Return (x, y) of the center of cell containing provided text 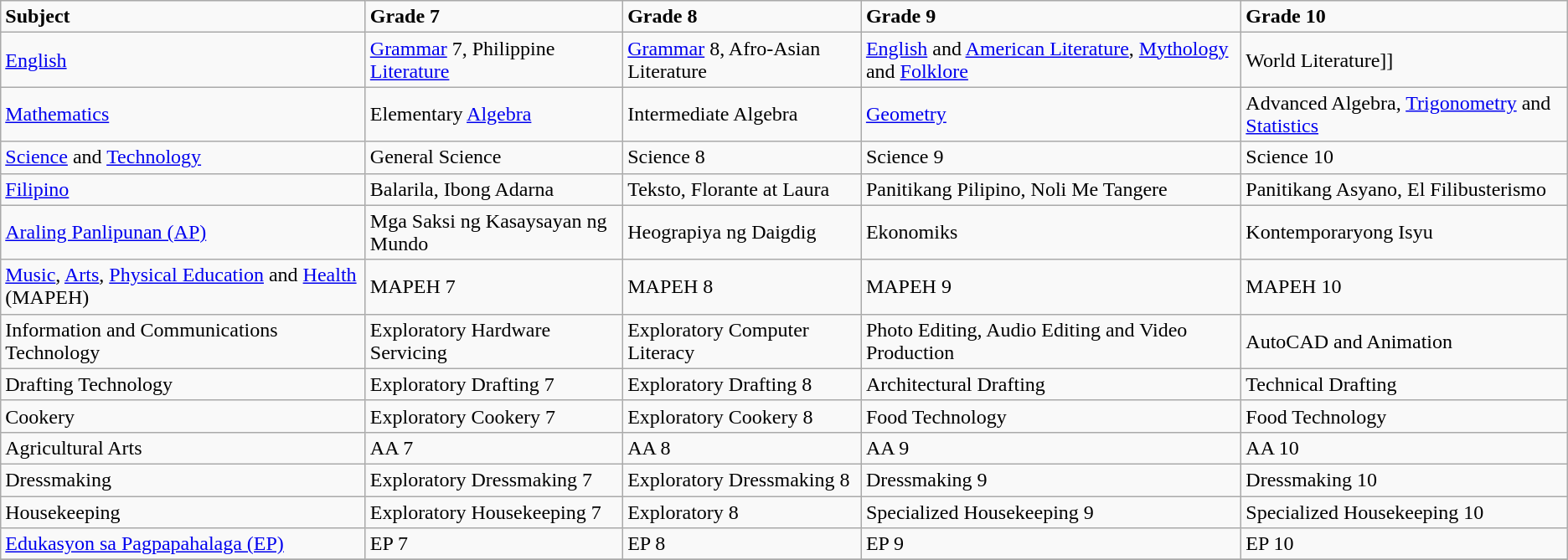
Housekeeping (183, 511)
English (183, 60)
Grade 9 (1050, 17)
MAPEH 7 (494, 286)
Exploratory Drafting 7 (494, 384)
Grade 10 (1404, 17)
Kontemporaryong Isyu (1404, 233)
Technical Drafting (1404, 384)
Science and Technology (183, 157)
Exploratory Dressmaking 7 (494, 480)
World Literature]] (1404, 60)
Exploratory Cookery 7 (494, 416)
Exploratory Cookery 8 (742, 416)
Teksto, Florante at Laura (742, 189)
EP 9 (1050, 544)
Subject (183, 17)
AutoCAD and Animation (1404, 342)
Mathematics (183, 114)
Panitikang Pilipino, Noli Me Tangere (1050, 189)
Ekonomiks (1050, 233)
Specialized Housekeeping 10 (1404, 511)
MAPEH 9 (1050, 286)
Science 8 (742, 157)
Exploratory 8 (742, 511)
Heograpiya ng Daigdig (742, 233)
Architectural Drafting (1050, 384)
AA 7 (494, 448)
Science 10 (1404, 157)
Specialized Housekeeping 9 (1050, 511)
Drafting Technology (183, 384)
Elementary Algebra (494, 114)
Exploratory Dressmaking 8 (742, 480)
General Science (494, 157)
EP 7 (494, 544)
Photo Editing, Audio Editing and Video Production (1050, 342)
MAPEH 8 (742, 286)
Dressmaking (183, 480)
Geometry (1050, 114)
Exploratory Hardware Servicing (494, 342)
Mga Saksi ng Kasaysayan ng Mundo (494, 233)
Grammar 7, Philippine Literature (494, 60)
EP 10 (1404, 544)
Cookery (183, 416)
English and American Literature, Mythology and Folklore (1050, 60)
Panitikang Asyano, El Filibusterismo (1404, 189)
Araling Panlipunan (AP) (183, 233)
Grade 7 (494, 17)
Dressmaking 10 (1404, 480)
Music, Arts, Physical Education and Health (MAPEH) (183, 286)
Balarila, Ibong Adarna (494, 189)
Exploratory Drafting 8 (742, 384)
Dressmaking 9 (1050, 480)
AA 9 (1050, 448)
Science 9 (1050, 157)
Edukasyon sa Pagpapahalaga (EP) (183, 544)
Exploratory Computer Literacy (742, 342)
Grade 8 (742, 17)
Grammar 8, Afro-Asian Literature (742, 60)
Information and Communications Technology (183, 342)
Exploratory Housekeeping 7 (494, 511)
MAPEH 10 (1404, 286)
Agricultural Arts (183, 448)
EP 8 (742, 544)
Filipino (183, 189)
Advanced Algebra, Trigonometry and Statistics (1404, 114)
AA 10 (1404, 448)
AA 8 (742, 448)
Intermediate Algebra (742, 114)
